Capture the cell that displays the provided text and extract its [x, y] central coordinate. 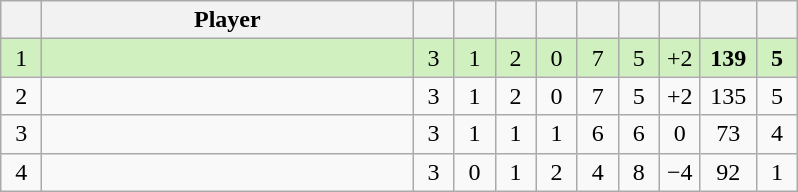
8 [638, 172]
92 [728, 172]
135 [728, 96]
73 [728, 134]
139 [728, 58]
Player [228, 20]
−4 [680, 172]
